Detect which cell encompasses the target text, then output its (x, y) center coordinate. 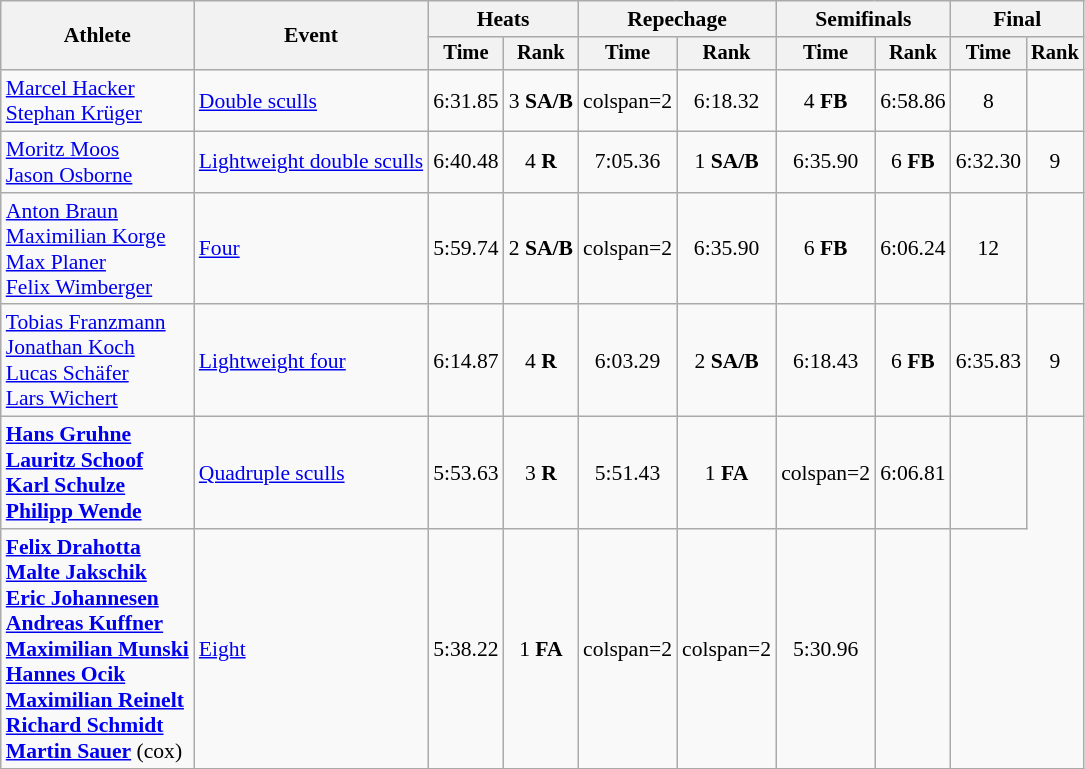
Quadruple sculls (311, 473)
6:58.86 (912, 100)
Marcel HackerStephan Krüger (98, 100)
4 FB (826, 100)
Heats (503, 19)
6:18.43 (826, 361)
Final (1018, 19)
Semifinals (864, 19)
Eight (311, 649)
Repechage (677, 19)
Double sculls (311, 100)
5:59.74 (466, 249)
Athlete (98, 36)
Felix DrahottaMalte JakschikEric JohannesenAndreas KuffnerMaximilian MunskiHannes OcikMaximilian ReineltRichard SchmidtMartin Sauer (cox) (98, 649)
Lightweight double sculls (311, 162)
12 (988, 249)
8 (988, 100)
1 SA/B (726, 162)
6:35.83 (988, 361)
3 SA/B (541, 100)
6:06.81 (912, 473)
5:30.96 (826, 649)
5:53.63 (466, 473)
6:18.32 (726, 100)
3 R (541, 473)
6:40.48 (466, 162)
Four (311, 249)
Lightweight four (311, 361)
Anton BraunMaximilian KorgeMax PlanerFelix Wimberger (98, 249)
Event (311, 36)
5:38.22 (466, 649)
7:05.36 (628, 162)
6:06.24 (912, 249)
Moritz MoosJason Osborne (98, 162)
6:03.29 (628, 361)
5:51.43 (628, 473)
6:14.87 (466, 361)
Hans GruhneLauritz SchoofKarl SchulzePhilipp Wende (98, 473)
6:32.30 (988, 162)
Tobias FranzmannJonathan KochLucas SchäferLars Wichert (98, 361)
6:31.85 (466, 100)
